Identify which cell holds the provided text, then report its [x, y] central coordinate. 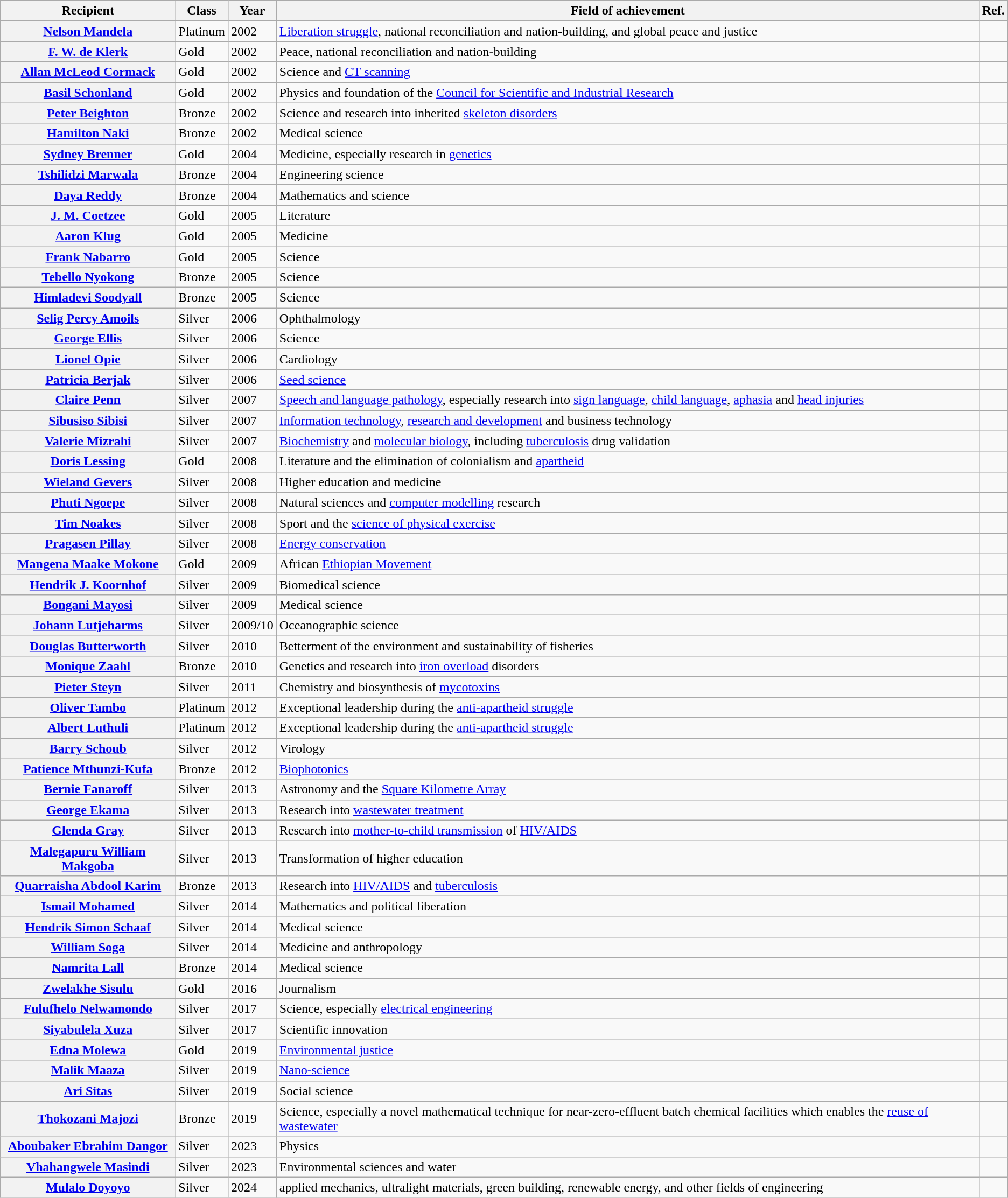
William Soga [88, 948]
J. M. Coetzee [88, 215]
Nelson Mandela [88, 31]
Doris Lessing [88, 461]
Genetics and research into iron overload disorders [628, 667]
Environmental sciences and water [628, 1167]
Class [202, 11]
Bernie Fanaroff [88, 789]
Scientific innovation [628, 1029]
Energy conservation [628, 543]
Tim Noakes [88, 523]
Fulufhelo Nelwamondo [88, 1009]
Pragasen Pillay [88, 543]
Peter Beighton [88, 113]
Physics [628, 1146]
Mulalo Doyoyo [88, 1187]
Mathematics and science [628, 195]
Sibusiso Sibisi [88, 421]
Environmental justice [628, 1050]
Ophthalmology [628, 318]
Ari Sitas [88, 1091]
Aboubaker Ebrahim Dangor [88, 1146]
Medicine [628, 236]
Natural sciences and computer modelling research [628, 502]
Lionel Opie [88, 359]
Transformation of higher education [628, 858]
Chemistry and biosynthesis of mycotoxins [628, 687]
Mathematics and political liberation [628, 906]
Himladevi Soodyall [88, 298]
George Ellis [88, 339]
Journalism [628, 989]
Pieter Steyn [88, 687]
Aaron Klug [88, 236]
Physics and foundation of the Council for Scientific and Industrial Research [628, 93]
Biophotonics [628, 769]
Valerie Mizrahi [88, 441]
Basil Schonland [88, 93]
Astronomy and the Square Kilometre Array [628, 789]
Ref. [993, 11]
Daya Reddy [88, 195]
Research into mother-to-child transmission of HIV/AIDS [628, 830]
Bongani Mayosi [88, 605]
Sydney Brenner [88, 154]
Hendrik Simon Schaaf [88, 927]
Biomedical science [628, 584]
Engineering science [628, 174]
Science and CT scanning [628, 72]
Wieland Gevers [88, 482]
Thokozani Majozi [88, 1119]
Virology [628, 748]
Mangena Maake Mokone [88, 564]
Malegapuru William Makgoba [88, 858]
Claire Penn [88, 400]
Siyabulela Xuza [88, 1029]
George Ekama [88, 810]
Research into wastewater treatment [628, 810]
Medicine and anthropology [628, 948]
Tebello Nyokong [88, 277]
Allan McLeod Cormack [88, 72]
Hendrik J. Koornhof [88, 584]
Edna Molewa [88, 1050]
Patricia Berjak [88, 380]
Biochemistry and molecular biology, including tuberculosis drug validation [628, 441]
Johann Lutjeharms [88, 626]
Douglas Butterworth [88, 646]
Glenda Gray [88, 830]
Higher education and medicine [628, 482]
Science, especially electrical engineering [628, 1009]
Science, especially a novel mathematical technique for near-zero-effluent batch chemical facilities which enables the reuse of wastewater [628, 1119]
Seed science [628, 380]
2016 [252, 989]
Medicine, especially research in genetics [628, 154]
Oceanographic science [628, 626]
applied mechanics, ultralight materials, green building, renewable energy, and other fields of engineering [628, 1187]
Year [252, 11]
Peace, national reconciliation and nation-building [628, 52]
2011 [252, 687]
Information technology, research and development and business technology [628, 421]
Malik Maaza [88, 1070]
Nano-science [628, 1070]
Tshilidzi Marwala [88, 174]
F. W. de Klerk [88, 52]
Betterment of the environment and sustainability of fisheries [628, 646]
Monique Zaahl [88, 667]
Social science [628, 1091]
Vhahangwele Masindi [88, 1167]
Ismail Mohamed [88, 906]
African Ethiopian Movement [628, 564]
Phuti Ngoepe [88, 502]
Barry Schoub [88, 748]
Field of achievement [628, 11]
Sport and the science of physical exercise [628, 523]
Speech and language pathology, especially research into sign language, child language, aphasia and head injuries [628, 400]
Selig Percy Amoils [88, 318]
Hamilton Naki [88, 134]
Literature and the elimination of colonialism and apartheid [628, 461]
Albert Luthuli [88, 728]
Namrita Lall [88, 968]
Literature [628, 215]
2024 [252, 1187]
Quarraisha Abdool Karim [88, 886]
Frank Nabarro [88, 257]
Research into HIV/AIDS and tuberculosis [628, 886]
Science and research into inherited skeleton disorders [628, 113]
Cardiology [628, 359]
Patience Mthunzi-Kufa [88, 769]
Zwelakhe Sisulu [88, 989]
Liberation struggle, national reconciliation and nation-building, and global peace and justice [628, 31]
Recipient [88, 11]
2009/10 [252, 626]
Oliver Tambo [88, 707]
